Search for the cell housing the specified text and yield its (x, y) center coordinate. 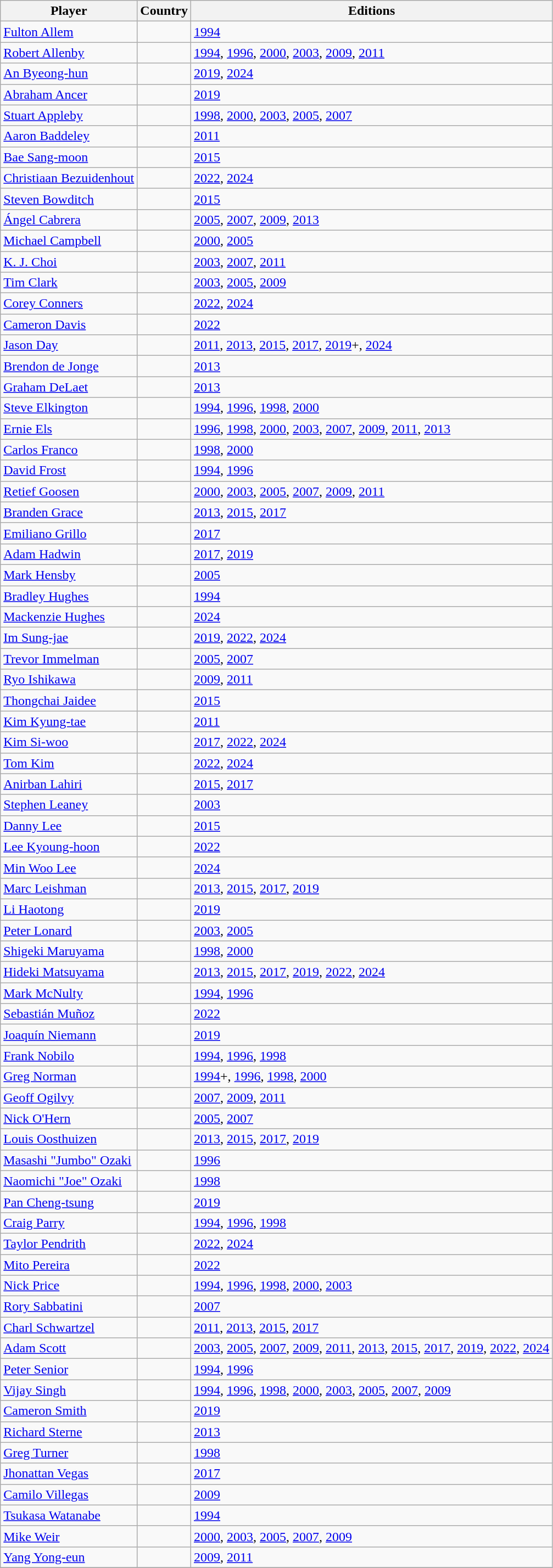
Mackenzie Hughes (69, 617)
Tom Kim (69, 763)
2013, 2015, 2017 (372, 512)
2003, 2007, 2011 (372, 262)
Geoff Ogilvy (69, 1097)
2003, 2005, 2007, 2009, 2011, 2013, 2015, 2017, 2019, 2022, 2024 (372, 1348)
Trevor Immelman (69, 659)
Mike Weir (69, 1536)
2005 (372, 575)
Nick O'Hern (69, 1118)
Peter Senior (69, 1369)
1996, 1998, 2000, 2003, 2007, 2009, 2011, 2013 (372, 429)
K. J. Choi (69, 262)
Min Woo Lee (69, 867)
2011, 2013, 2015, 2017 (372, 1328)
Bradley Hughes (69, 596)
Cameron Davis (69, 324)
2000, 2003, 2005, 2007, 2009, 2011 (372, 491)
Bae Sang-moon (69, 157)
Jhonattan Vegas (69, 1474)
2019, 2024 (372, 74)
Adam Hadwin (69, 554)
Li Haotong (69, 909)
Louis Oosthuizen (69, 1139)
Pan Cheng-tsung (69, 1202)
Emiliano Grillo (69, 533)
Joaquín Niemann (69, 1035)
Hideki Matsuyama (69, 972)
2015, 2017 (372, 784)
1998, 2000, 2003, 2005, 2007 (372, 115)
Stephen Leaney (69, 805)
Branden Grace (69, 512)
Retief Goosen (69, 491)
Taylor Pendrith (69, 1244)
Greg Norman (69, 1077)
Sebastián Muñoz (69, 1014)
2011, 2013, 2015, 2017, 2019+, 2024 (372, 345)
Cameron Smith (69, 1411)
Stuart Appleby (69, 115)
Kim Kyung-tae (69, 721)
Country (164, 11)
2017, 2022, 2024 (372, 742)
Tim Clark (69, 283)
Yang Yong-eun (69, 1557)
2000, 2003, 2005, 2007, 2009 (372, 1536)
2013, 2015, 2017, 2019, 2022, 2024 (372, 972)
An Byeong-hun (69, 74)
2019, 2022, 2024 (372, 638)
Shigeki Maruyama (69, 951)
Robert Allenby (69, 53)
Adam Scott (69, 1348)
Anirban Lahiri (69, 784)
Peter Lonard (69, 931)
Christiaan Bezuidenhout (69, 178)
Steve Elkington (69, 408)
Thongchai Jaidee (69, 701)
Editions (372, 11)
Fulton Allem (69, 32)
Ángel Cabrera (69, 220)
Vijay Singh (69, 1390)
Lee Kyoung-hoon (69, 847)
Graham DeLaet (69, 387)
2003, 2005, 2009 (372, 283)
Aaron Baddeley (69, 136)
Frank Nobilo (69, 1056)
Charl Schwartzel (69, 1328)
1994, 1996, 1998, 2000, 2003, 2005, 2007, 2009 (372, 1390)
Camilo Villegas (69, 1494)
Player (69, 11)
Michael Campbell (69, 240)
Craig Parry (69, 1223)
Greg Turner (69, 1453)
Jason Day (69, 345)
2009 (372, 1494)
Im Sung-jae (69, 638)
Danny Lee (69, 826)
Nick Price (69, 1286)
Abraham Ancer (69, 94)
2007 (372, 1307)
Mark Hensby (69, 575)
2017, 2019 (372, 554)
Ryo Ishikawa (69, 680)
Richard Sterne (69, 1432)
Mark McNulty (69, 993)
Kim Si-woo (69, 742)
Tsukasa Watanabe (69, 1515)
2000, 2005 (372, 240)
2003 (372, 805)
2005, 2007, 2009, 2013 (372, 220)
Rory Sabbatini (69, 1307)
2007, 2009, 2011 (372, 1097)
Corey Conners (69, 304)
Masashi "Jumbo" Ozaki (69, 1160)
Marc Leishman (69, 888)
Steven Bowditch (69, 199)
1994, 1996, 2000, 2003, 2009, 2011 (372, 53)
1994+, 1996, 1998, 2000 (372, 1077)
2003, 2005 (372, 931)
Mito Pereira (69, 1264)
1994, 1996, 1998, 2000 (372, 408)
Carlos Franco (69, 450)
David Frost (69, 471)
Brendon de Jonge (69, 366)
1996 (372, 1160)
Naomichi "Joe" Ozaki (69, 1181)
1994, 1996, 1998, 2000, 2003 (372, 1286)
Ernie Els (69, 429)
